Search for the cell housing the specified text and yield its [X, Y] center coordinate. 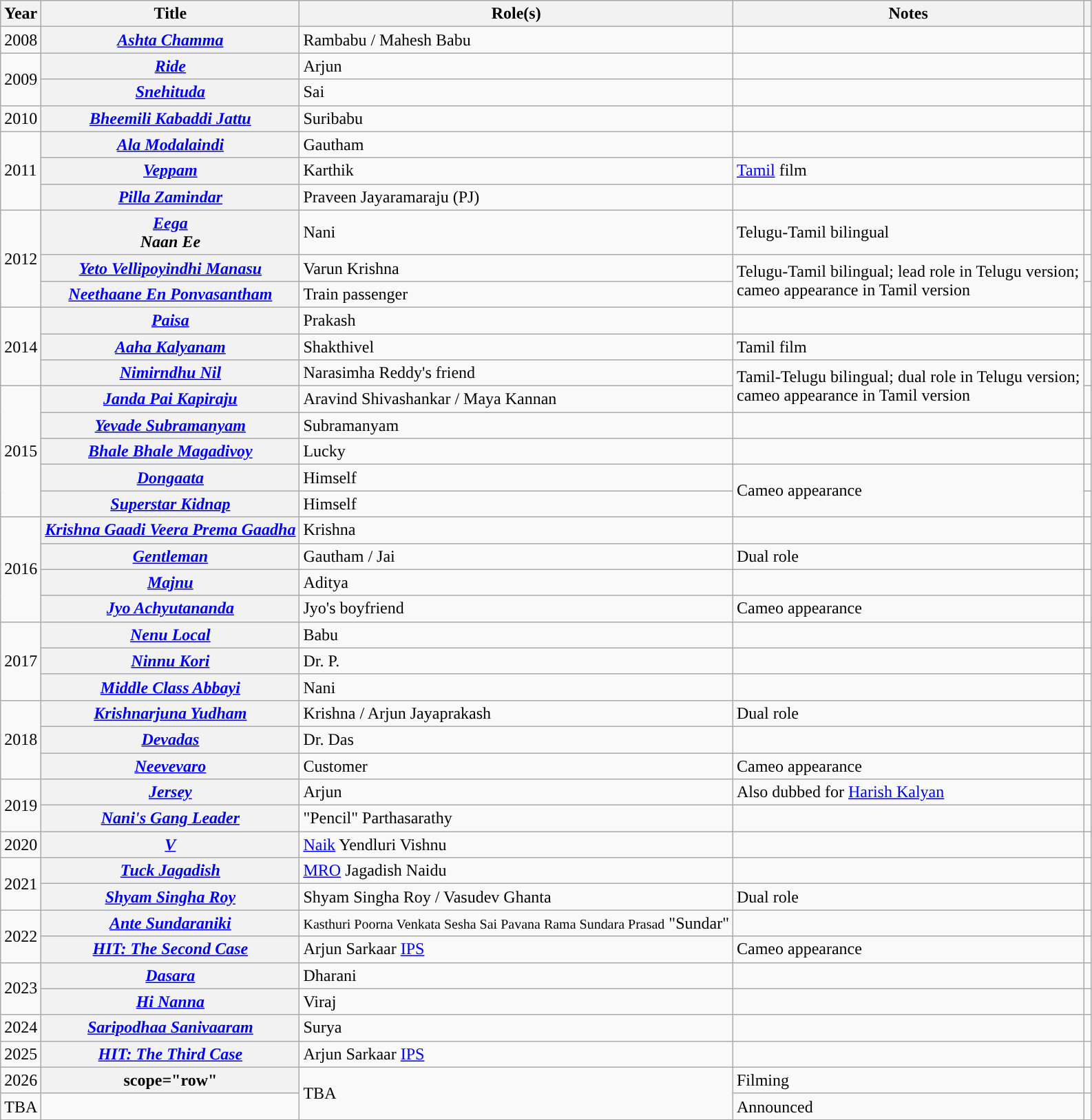
2022 [21, 936]
Rambabu / Mahesh Babu [516, 40]
Krishna [516, 530]
Praveen Jayaramaraju (PJ) [516, 197]
2018 [21, 739]
Nimirndhu Nil [171, 373]
Ante Sundaraniki [171, 923]
Viraj [516, 1002]
Train passenger [516, 294]
Gautham [516, 145]
Dr. Das [516, 739]
Paisa [171, 320]
Veppam [171, 171]
Bhale Bhale Magadivoy [171, 452]
Dharani [516, 975]
2019 [21, 805]
Babu [516, 635]
2015 [21, 452]
Aditya [516, 582]
2023 [21, 989]
Krishna / Arjun Jayaprakash [516, 713]
Devadas [171, 739]
Dongaata [171, 478]
Subramanyam [516, 425]
Varun Krishna [516, 268]
2026 [21, 1080]
Naik Yendluri Vishnu [516, 845]
2011 [21, 171]
Pilla Zamindar [171, 197]
Year [21, 14]
Bheemili Kabaddi Jattu [171, 118]
Yevade Subramanyam [171, 425]
Also dubbed for Harish Kalyan [907, 792]
Jersey [171, 792]
V [171, 845]
Tamil-Telugu bilingual; dual role in Telugu version; cameo appearance in Tamil version [907, 386]
2020 [21, 845]
HIT: The Second Case [171, 949]
scope="row" [171, 1080]
Lucky [516, 452]
Neethaane En Ponvasantham [171, 294]
2012 [21, 259]
Telugu-Tamil bilingual; lead role in Telugu version; cameo appearance in Tamil version [907, 281]
Narasimha Reddy's friend [516, 373]
Majnu [171, 582]
Jyo's boyfriend [516, 609]
Title [171, 14]
2014 [21, 346]
2025 [21, 1054]
Superstar Kidnap [171, 504]
Yeto Vellipoyindhi Manasu [171, 268]
Customer [516, 766]
Filming [907, 1080]
Nani's Gang Leader [171, 818]
Telugu-Tamil bilingual [907, 233]
Kasthuri Poorna Venkata Sesha Sai Pavana Rama Sundara Prasad "Sundar" [516, 923]
Ninnu Kori [171, 661]
Tuck Jagadish [171, 871]
Krishna Gaadi Veera Prema Gaadha [171, 530]
Middle Class Abbayi [171, 687]
Aaha Kalyanam [171, 346]
Ala Modalaindi [171, 145]
Shyam Singha Roy / Vasudev Ghanta [516, 897]
2010 [21, 118]
Krishnarjuna Yudham [171, 713]
Janda Pai Kapiraju [171, 399]
Gautham / Jai [516, 556]
Hi Nanna [171, 1002]
2021 [21, 884]
Gentleman [171, 556]
Dasara [171, 975]
Suribabu [516, 118]
Karthik [516, 171]
2017 [21, 661]
Role(s) [516, 14]
2024 [21, 1028]
Ashta Chamma [171, 40]
Shakthivel [516, 346]
Snehituda [171, 92]
Dr. P. [516, 661]
2009 [21, 79]
Prakash [516, 320]
"Pencil" Parthasarathy [516, 818]
HIT: The Third Case [171, 1054]
Sai [516, 92]
Neevevaro [171, 766]
Shyam Singha Roy [171, 897]
Notes [907, 14]
2008 [21, 40]
Nenu Local [171, 635]
EegaNaan Ee [171, 233]
MRO Jagadish Naidu [516, 871]
Saripodhaa Sanivaaram [171, 1028]
Surya [516, 1028]
Ride [171, 66]
Aravind Shivashankar / Maya Kannan [516, 399]
Announced [907, 1106]
2016 [21, 569]
Jyo Achyutananda [171, 609]
